Search for the cell housing the specified text and yield its (x, y) center coordinate. 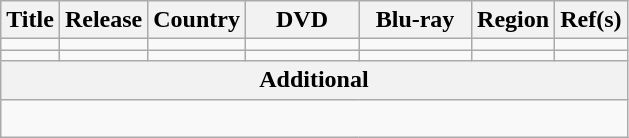
Additional (314, 80)
Ref(s) (591, 20)
Release (103, 20)
Blu-ray (416, 20)
Country (197, 20)
Region (514, 20)
DVD (302, 20)
Title (30, 20)
